Locate the cell with the specified text and output its [x, y] center coordinate. 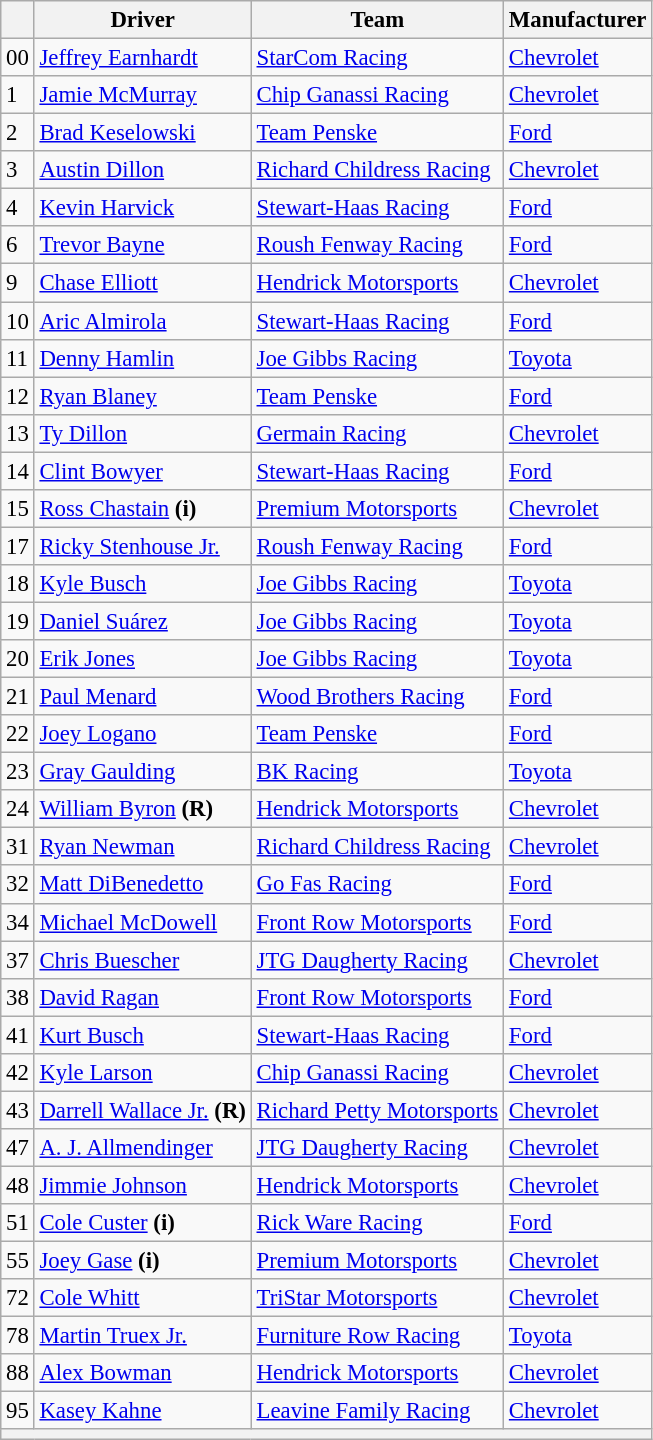
Ross Chastain (i) [142, 509]
Wood Brothers Racing [377, 697]
15 [18, 509]
Cole Custer (i) [142, 1223]
Driver [142, 20]
37 [18, 960]
Cole Whitt [142, 1298]
17 [18, 546]
72 [18, 1298]
2 [18, 133]
51 [18, 1223]
Rick Ware Racing [377, 1223]
31 [18, 847]
Aric Almirola [142, 321]
Chase Elliott [142, 283]
David Ragan [142, 997]
Richard Petty Motorsports [377, 1110]
20 [18, 659]
Ryan Newman [142, 847]
Jimmie Johnson [142, 1185]
88 [18, 1373]
Leavine Family Racing [377, 1411]
21 [18, 697]
6 [18, 245]
Darrell Wallace Jr. (R) [142, 1110]
Paul Menard [142, 697]
3 [18, 170]
10 [18, 321]
Jamie McMurray [142, 95]
Michael McDowell [142, 922]
41 [18, 1035]
78 [18, 1336]
Erik Jones [142, 659]
4 [18, 208]
Kurt Busch [142, 1035]
14 [18, 471]
13 [18, 433]
Alex Bowman [142, 1373]
Ty Dillon [142, 433]
55 [18, 1261]
Jeffrey Earnhardt [142, 58]
Kyle Busch [142, 584]
23 [18, 772]
95 [18, 1411]
22 [18, 734]
9 [18, 283]
47 [18, 1148]
A. J. Allmendinger [142, 1148]
Ryan Blaney [142, 396]
42 [18, 1073]
Denny Hamlin [142, 358]
Kasey Kahne [142, 1411]
Austin Dillon [142, 170]
12 [18, 396]
18 [18, 584]
32 [18, 885]
Chris Buescher [142, 960]
BK Racing [377, 772]
24 [18, 809]
Joey Gase (i) [142, 1261]
48 [18, 1185]
11 [18, 358]
43 [18, 1110]
Clint Bowyer [142, 471]
34 [18, 922]
Team [377, 20]
Daniel Suárez [142, 621]
Martin Truex Jr. [142, 1336]
Go Fas Racing [377, 885]
William Byron (R) [142, 809]
Kevin Harvick [142, 208]
Germain Racing [377, 433]
00 [18, 58]
TriStar Motorsports [377, 1298]
19 [18, 621]
Manufacturer [578, 20]
38 [18, 997]
Furniture Row Racing [377, 1336]
1 [18, 95]
Matt DiBenedetto [142, 885]
Gray Gaulding [142, 772]
StarCom Racing [377, 58]
Kyle Larson [142, 1073]
Trevor Bayne [142, 245]
Brad Keselowski [142, 133]
Joey Logano [142, 734]
Ricky Stenhouse Jr. [142, 546]
